Identify which cell holds the provided text, then report its [X, Y] central coordinate. 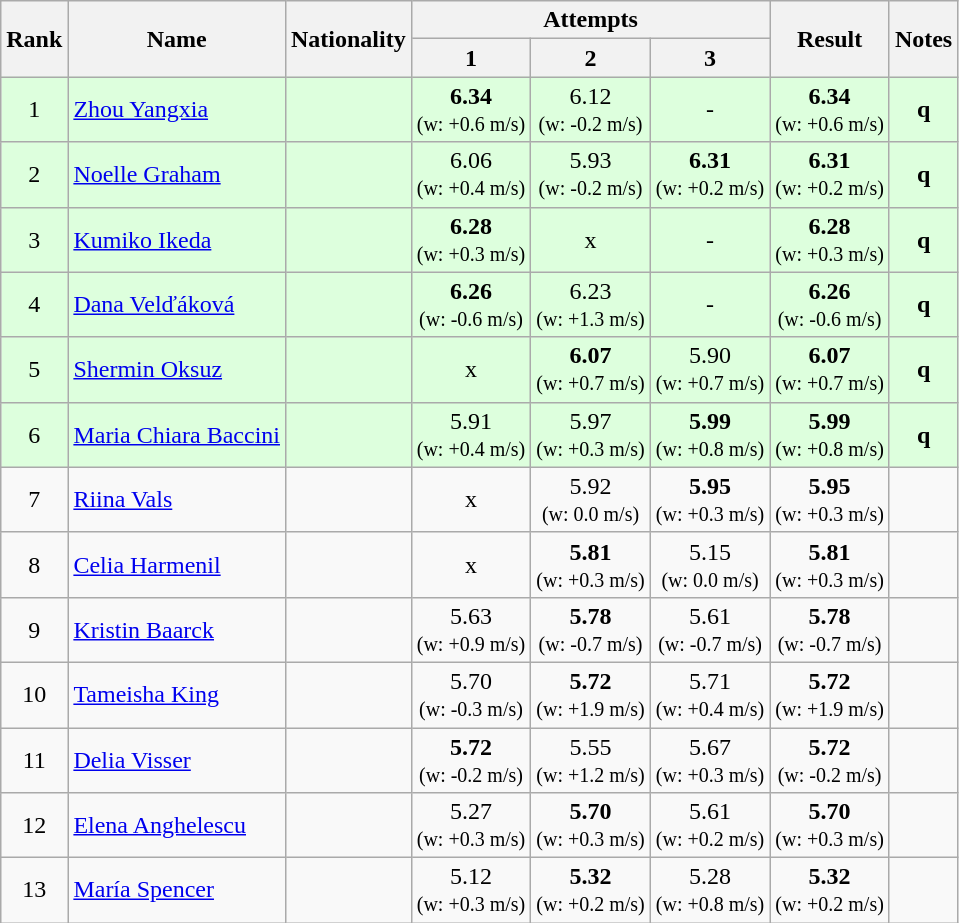
Shermin Oksuz [177, 370]
Zhou Yangxia [177, 110]
5.72 (w: +1.9 m/s) [830, 694]
5.95(w: +0.3 m/s) [710, 500]
5.15(w: 0.0 m/s) [710, 564]
5.61(w: -0.7 m/s) [710, 630]
6 [34, 434]
5.99(w: +0.8 m/s) [710, 434]
4 [34, 304]
5.28(w: +0.8 m/s) [710, 890]
7 [34, 500]
5.27(w: +0.3 m/s) [471, 826]
Result [830, 39]
13 [34, 890]
Riina Vals [177, 500]
Elena Anghelescu [177, 826]
5.78(w: -0.7 m/s) [591, 630]
5.72(w: +1.9 m/s) [591, 694]
6.07(w: +0.7 m/s) [591, 370]
5.72(w: -0.2 m/s) [471, 760]
6.12(w: -0.2 m/s) [591, 110]
5.12(w: +0.3 m/s) [471, 890]
6.26 (w: -0.6 m/s) [830, 304]
6.28(w: +0.3 m/s) [471, 240]
5.71(w: +0.4 m/s) [710, 694]
5.72 (w: -0.2 m/s) [830, 760]
5.81(w: +0.3 m/s) [591, 564]
Kumiko Ikeda [177, 240]
Kristin Baarck [177, 630]
5.95 (w: +0.3 m/s) [830, 500]
5.63(w: +0.9 m/s) [471, 630]
5.61(w: +0.2 m/s) [710, 826]
5.70 (w: +0.3 m/s) [830, 826]
Attempts [590, 20]
6.34(w: +0.6 m/s) [471, 110]
6.34 (w: +0.6 m/s) [830, 110]
6.07 (w: +0.7 m/s) [830, 370]
6.31(w: +0.2 m/s) [710, 174]
5.93(w: -0.2 m/s) [591, 174]
5.70(w: +0.3 m/s) [591, 826]
Celia Harmenil [177, 564]
10 [34, 694]
5.91(w: +0.4 m/s) [471, 434]
Dana Velďáková [177, 304]
5.81 (w: +0.3 m/s) [830, 564]
5.67(w: +0.3 m/s) [710, 760]
5.99 (w: +0.8 m/s) [830, 434]
Delia Visser [177, 760]
Noelle Graham [177, 174]
9 [34, 630]
Notes [923, 39]
11 [34, 760]
5.97(w: +0.3 m/s) [591, 434]
5 [34, 370]
6.23(w: +1.3 m/s) [591, 304]
5.32 (w: +0.2 m/s) [830, 890]
Nationality [348, 39]
Name [177, 39]
Rank [34, 39]
8 [34, 564]
6.26(w: -0.6 m/s) [471, 304]
5.32(w: +0.2 m/s) [591, 890]
5.92(w: 0.0 m/s) [591, 500]
5.55(w: +1.2 m/s) [591, 760]
María Spencer [177, 890]
6.31 (w: +0.2 m/s) [830, 174]
6.28 (w: +0.3 m/s) [830, 240]
5.78 (w: -0.7 m/s) [830, 630]
5.90(w: +0.7 m/s) [710, 370]
6.06(w: +0.4 m/s) [471, 174]
Maria Chiara Baccini [177, 434]
5.70(w: -0.3 m/s) [471, 694]
Tameisha King [177, 694]
12 [34, 826]
